Identify which cell holds the provided text, then report its (X, Y) central coordinate. 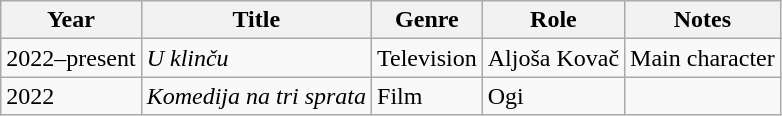
Title (256, 20)
Aljoša Kovač (553, 58)
Komedija na tri sprata (256, 96)
Role (553, 20)
U klinču (256, 58)
Main character (703, 58)
2022 (71, 96)
Television (428, 58)
Ogi (553, 96)
Film (428, 96)
Notes (703, 20)
Genre (428, 20)
Year (71, 20)
2022–present (71, 58)
